Output the [X, Y] coordinate of the center of the cell containing the given text.  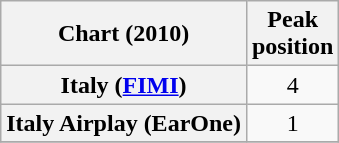
Chart (2010) [124, 34]
Italy (FIMI) [124, 85]
4 [292, 85]
Italy Airplay (EarOne) [124, 123]
1 [292, 123]
Peakposition [292, 34]
